Locate the cell with the specified text and output its (X, Y) center coordinate. 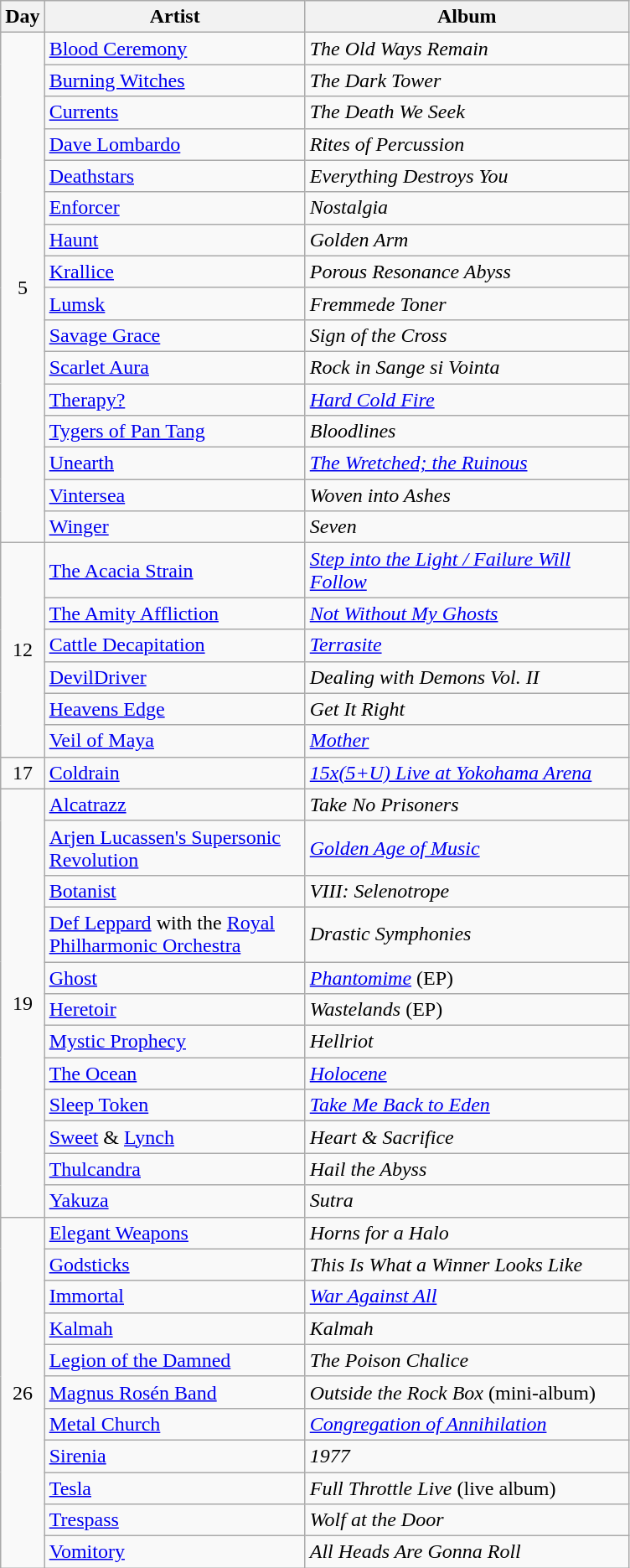
26 (23, 1393)
Unearth (174, 463)
Scarlet Aura (174, 367)
Sweet & Lynch (174, 1137)
Full Throttle Live (live album) (467, 1488)
Step into the Light / Failure Will Follow (467, 570)
Arjen Lucassen's Supersonic Revolution (174, 848)
Rock in Sange si Vointa (467, 367)
The Amity Affliction (174, 613)
19 (23, 1002)
Everything Destroys You (467, 176)
Wastelands (EP) (467, 1010)
Mother (467, 741)
Blood Ceremony (174, 49)
Dave Lombardo (174, 144)
Hard Cold Fire (467, 400)
Golden Arm (467, 240)
Album (467, 17)
The Death We Seek (467, 112)
Wolf at the Door (467, 1520)
Immortal (174, 1296)
Legion of the Damned (174, 1360)
Hellriot (467, 1042)
Porous Resonance Abyss (467, 272)
Terrasite (467, 645)
This Is What a Winner Looks Like (467, 1265)
Currents (174, 112)
Artist (174, 17)
War Against All (467, 1296)
Phantomime (EP) (467, 978)
Tygers of Pan Tang (174, 432)
Trespass (174, 1520)
VIII: Selenotrope (467, 891)
Sleep Token (174, 1105)
Vintersea (174, 495)
Hail the Abyss (467, 1169)
Mystic Prophecy (174, 1042)
Heart & Sacrifice (467, 1137)
Godsticks (174, 1265)
Yakuza (174, 1201)
Deathstars (174, 176)
Lumsk (174, 303)
Horns for a Halo (467, 1233)
Sutra (467, 1201)
Veil of Maya (174, 741)
Thulcandra (174, 1169)
The Poison Chalice (467, 1360)
The Old Ways Remain (467, 49)
Outside the Rock Box (mini-album) (467, 1392)
Haunt (174, 240)
15x(5+U) Live at Yokohama Arena (467, 773)
Not Without My Ghosts (467, 613)
Golden Age of Music (467, 848)
Seven (467, 527)
Coldrain (174, 773)
Fremmede Toner (467, 303)
The Acacia Strain (174, 570)
The Dark Tower (467, 80)
17 (23, 773)
Day (23, 17)
Botanist (174, 891)
Heavens Edge (174, 709)
Burning Witches (174, 80)
Holocene (467, 1074)
Get It Right (467, 709)
1977 (467, 1456)
The Wretched; the Ruinous (467, 463)
Krallice (174, 272)
Alcatrazz (174, 805)
The Ocean (174, 1074)
Elegant Weapons (174, 1233)
DevilDriver (174, 677)
Nostalgia (467, 208)
Metal Church (174, 1424)
Magnus Rosén Band (174, 1392)
All Heads Are Gonna Roll (467, 1552)
Woven into Ashes (467, 495)
Sign of the Cross (467, 335)
Drastic Symphonies (467, 934)
Def Leppard with the Royal Philharmonic Orchestra (174, 934)
Heretoir (174, 1010)
Dealing with Demons Vol. II (467, 677)
Congregation of Annihilation (467, 1424)
Sirenia (174, 1456)
Ghost (174, 978)
Bloodlines (467, 432)
Take No Prisoners (467, 805)
Therapy? (174, 400)
Take Me Back to Eden (467, 1105)
Savage Grace (174, 335)
Enforcer (174, 208)
12 (23, 650)
Rites of Percussion (467, 144)
Vomitory (174, 1552)
Tesla (174, 1488)
Winger (174, 527)
5 (23, 288)
Cattle Decapitation (174, 645)
